Provide the (X, Y) coordinate of the cell's center where the given text is located.  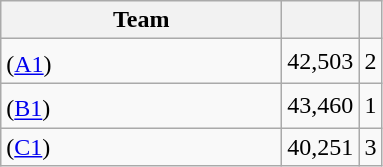
Team (142, 20)
(B1) (142, 106)
2 (370, 62)
42,503 (320, 62)
3 (370, 147)
(C1) (142, 147)
40,251 (320, 147)
(A1) (142, 62)
1 (370, 106)
43,460 (320, 106)
